Output the [x, y] coordinate of the center of the cell containing the given text.  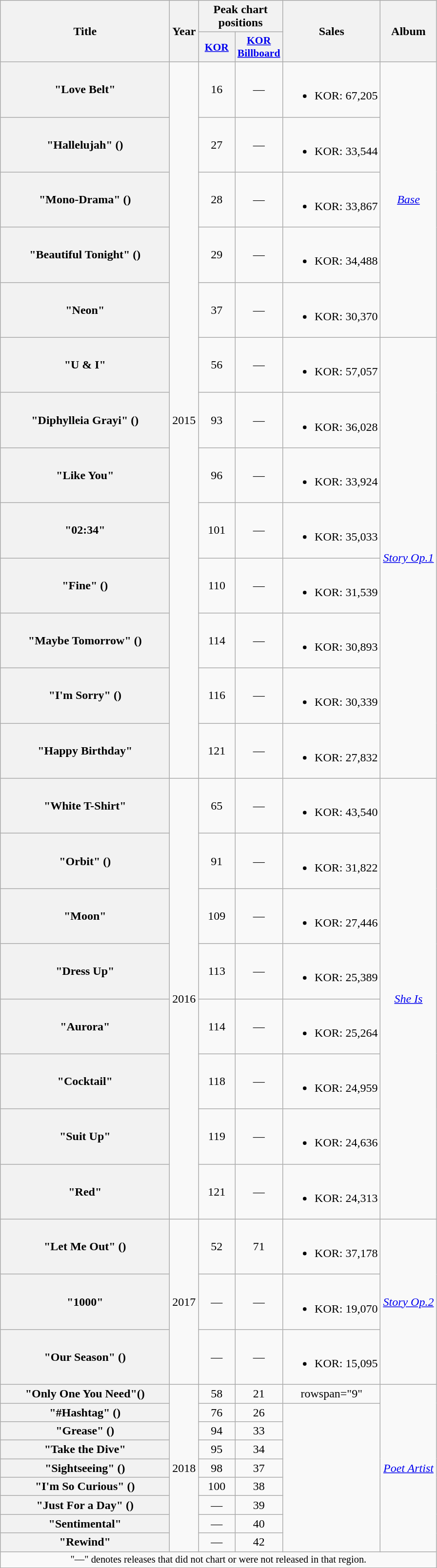
KOR: 30,339 [332, 696]
"Our Season" () [85, 1357]
2017 [184, 1301]
94 [217, 1431]
KOR: 24,313 [332, 1191]
16 [217, 90]
100 [217, 1487]
"White T-Shirt" [85, 806]
KOR: 24,959 [332, 1081]
26 [259, 1412]
116 [217, 696]
KOR: 25,264 [332, 1026]
21 [259, 1394]
39 [259, 1505]
"02:34" [85, 530]
34 [259, 1450]
27 [217, 144]
"Aurora" [85, 1026]
28 [217, 200]
KOR: 24,636 [332, 1137]
KOR: 33,924 [332, 475]
"Beautiful Tonight" () [85, 254]
33 [259, 1431]
"Cocktail" [85, 1081]
"—" denotes releases that did not chart or were not released in that region. [218, 1560]
76 [217, 1412]
KOR: 31,822 [332, 861]
"Love Belt" [85, 90]
Album [409, 31]
2015 [184, 420]
96 [217, 475]
2016 [184, 999]
"#Hashtag" () [85, 1412]
"Like You" [85, 475]
KOR: 30,370 [332, 310]
KOR: 15,095 [332, 1357]
"Fine" () [85, 585]
"Sentimental" [85, 1524]
Sales [332, 31]
"Hallelujah" () [85, 144]
KORBillboard [259, 47]
KOR: 33,867 [332, 200]
KOR: 57,057 [332, 365]
95 [217, 1450]
"I'm So Curious" () [85, 1487]
"Happy Birthday" [85, 751]
Year [184, 31]
118 [217, 1081]
98 [217, 1468]
71 [259, 1247]
"I'm Sorry" () [85, 696]
Title [85, 31]
"Only One You Need"() [85, 1394]
KOR: 31,539 [332, 585]
42 [259, 1542]
Poet Artist [409, 1468]
KOR [217, 47]
56 [217, 365]
KOR: 27,832 [332, 751]
91 [217, 861]
"U & I" [85, 365]
"1000" [85, 1301]
"Dress Up" [85, 971]
KOR: 67,205 [332, 90]
"Just For a Day" () [85, 1505]
38 [259, 1487]
rowspan="9" [332, 1394]
Story Op.1 [409, 558]
Peak chart positions [241, 17]
"Sightseeing" () [85, 1468]
"Red" [85, 1191]
58 [217, 1394]
113 [217, 971]
93 [217, 420]
109 [217, 916]
29 [217, 254]
KOR: 25,389 [332, 971]
KOR: 34,488 [332, 254]
"Orbit" () [85, 861]
52 [217, 1247]
"Diphylleia Grayi" () [85, 420]
110 [217, 585]
She Is [409, 999]
KOR: 36,028 [332, 420]
KOR: 27,446 [332, 916]
65 [217, 806]
KOR: 30,893 [332, 640]
"Suit Up" [85, 1137]
KOR: 33,544 [332, 144]
Base [409, 200]
"Grease" () [85, 1431]
2018 [184, 1468]
"Rewind" [85, 1542]
101 [217, 530]
KOR: 19,070 [332, 1301]
Story Op.2 [409, 1301]
119 [217, 1137]
"Mono-Drama" () [85, 200]
"Moon" [85, 916]
"Maybe Tomorrow" () [85, 640]
"Take the Dive" [85, 1450]
"Let Me Out" () [85, 1247]
KOR: 37,178 [332, 1247]
KOR: 35,033 [332, 530]
"Neon" [85, 310]
40 [259, 1524]
KOR: 43,540 [332, 806]
